Capture the cell that displays the provided text and extract its [X, Y] central coordinate. 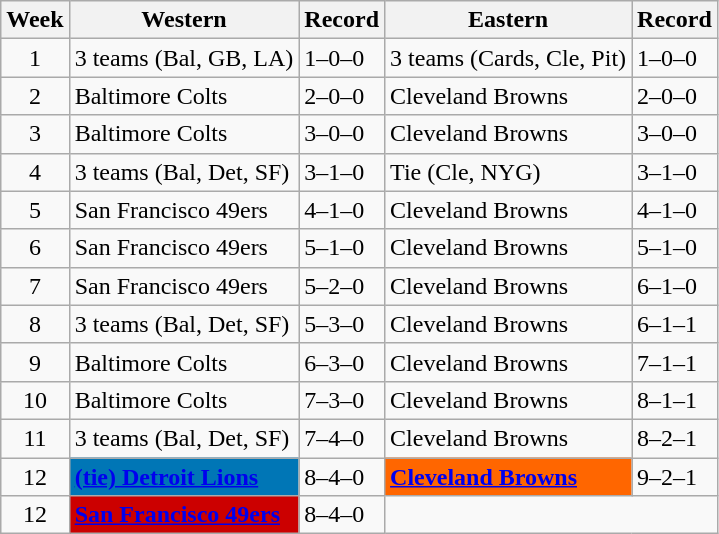
5–3–0 [342, 324]
3 teams (Cards, Cle, Pit) [508, 58]
3 teams (Bal, GB, LA) [184, 58]
6–3–0 [342, 362]
8–2–1 [675, 438]
9 [35, 362]
11 [35, 438]
3 [35, 134]
7–3–0 [342, 400]
10 [35, 400]
5–2–0 [342, 286]
8 [35, 324]
Tie (Cle, NYG) [508, 172]
Western [184, 20]
1 [35, 58]
(tie) Detroit Lions [184, 477]
8–1–1 [675, 400]
6 [35, 248]
5 [35, 210]
4 [35, 172]
2 [35, 96]
7–1–1 [675, 362]
6–1–1 [675, 324]
7 [35, 286]
9–2–1 [675, 477]
6–1–0 [675, 286]
7–4–0 [342, 438]
Eastern [508, 20]
Week [35, 20]
